For the text-containing cell, return its midpoint in [X, Y] coordinate format. 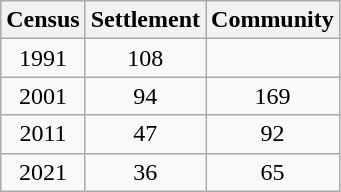
1991 [43, 58]
36 [145, 172]
47 [145, 134]
92 [273, 134]
108 [145, 58]
94 [145, 96]
2001 [43, 96]
169 [273, 96]
Census [43, 20]
2021 [43, 172]
Community [273, 20]
2011 [43, 134]
Settlement [145, 20]
65 [273, 172]
